Pinpoint the cell where the given text exists, returning its [X, Y] midpoint coordinate. 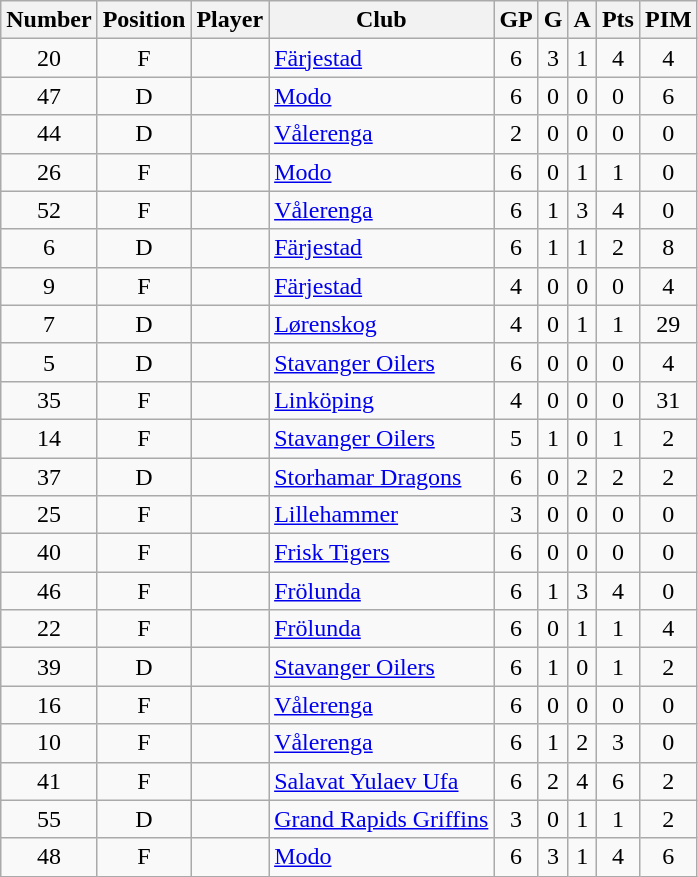
39 [49, 667]
37 [49, 477]
GP [516, 20]
26 [49, 172]
7 [49, 324]
Position [144, 20]
Grand Rapids Griffins [382, 819]
47 [49, 96]
40 [49, 553]
48 [49, 857]
Club [382, 20]
Pts [618, 20]
Player [230, 20]
22 [49, 629]
Lørenskog [382, 324]
Storhamar Dragons [382, 477]
52 [49, 210]
41 [49, 781]
29 [668, 324]
Number [49, 20]
Salavat Yulaev Ufa [382, 781]
Lillehammer [382, 515]
A [582, 20]
Linköping [382, 400]
46 [49, 591]
44 [49, 134]
PIM [668, 20]
31 [668, 400]
G [553, 20]
Frisk Tigers [382, 553]
9 [49, 286]
14 [49, 438]
8 [668, 248]
10 [49, 743]
35 [49, 400]
25 [49, 515]
16 [49, 705]
20 [49, 58]
55 [49, 819]
